Identify which cell holds the provided text, then report its (X, Y) central coordinate. 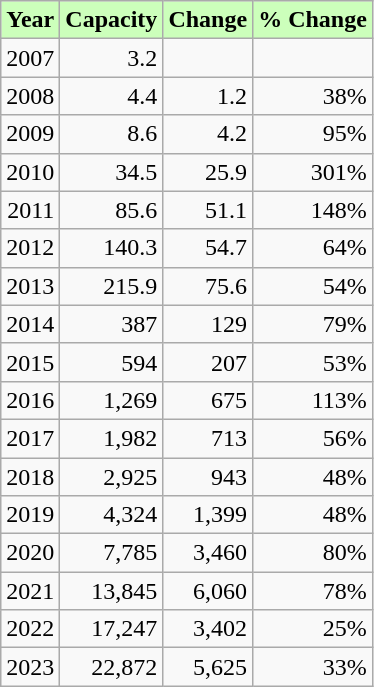
17,247 (112, 629)
8.6 (112, 134)
301% (313, 172)
2022 (30, 629)
54% (313, 286)
85.6 (112, 210)
3,460 (208, 553)
78% (313, 591)
113% (313, 400)
64% (313, 248)
2020 (30, 553)
4.4 (112, 96)
75.6 (208, 286)
33% (313, 667)
38% (313, 96)
215.9 (112, 286)
1,982 (112, 438)
3,402 (208, 629)
140.3 (112, 248)
6,060 (208, 591)
51.1 (208, 210)
Capacity (112, 20)
2012 (30, 248)
2013 (30, 286)
4,324 (112, 515)
2021 (30, 591)
2014 (30, 324)
95% (313, 134)
13,845 (112, 591)
2017 (30, 438)
1,399 (208, 515)
2019 (30, 515)
2007 (30, 58)
22,872 (112, 667)
207 (208, 362)
79% (313, 324)
2011 (30, 210)
% Change (313, 20)
2023 (30, 667)
3.2 (112, 58)
2016 (30, 400)
56% (313, 438)
5,625 (208, 667)
943 (208, 477)
2015 (30, 362)
2010 (30, 172)
129 (208, 324)
594 (112, 362)
2,925 (112, 477)
2009 (30, 134)
675 (208, 400)
1.2 (208, 96)
713 (208, 438)
Year (30, 20)
25.9 (208, 172)
25% (313, 629)
Change (208, 20)
387 (112, 324)
148% (313, 210)
2018 (30, 477)
1,269 (112, 400)
7,785 (112, 553)
80% (313, 553)
4.2 (208, 134)
54.7 (208, 248)
34.5 (112, 172)
53% (313, 362)
2008 (30, 96)
